Capture the cell that displays the provided text and extract its (x, y) central coordinate. 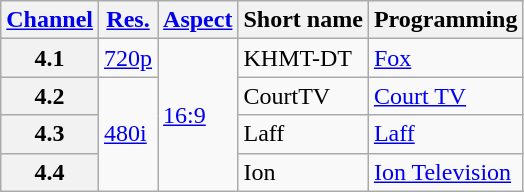
4.4 (50, 172)
Court TV (446, 96)
Short name (303, 20)
Ion Television (446, 172)
16:9 (198, 115)
4.3 (50, 134)
480i (128, 134)
Fox (446, 58)
CourtTV (303, 96)
4.1 (50, 58)
Programming (446, 20)
Channel (50, 20)
Ion (303, 172)
KHMT-DT (303, 58)
4.2 (50, 96)
720p (128, 58)
Aspect (198, 20)
Res. (128, 20)
